Detect which cell encompasses the target text, then output its [x, y] center coordinate. 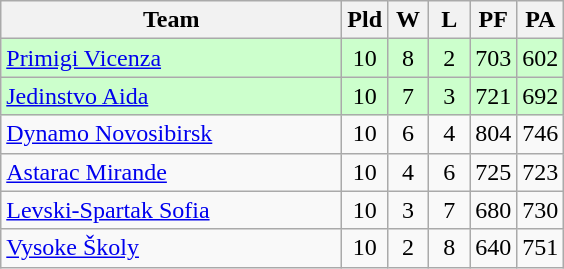
730 [540, 210]
Team [172, 20]
640 [494, 248]
L [450, 20]
746 [540, 134]
PF [494, 20]
Primigi Vicenza [172, 58]
723 [540, 172]
Dynamo Novosibirsk [172, 134]
Levski-Spartak Sofia [172, 210]
Pld [365, 20]
Jedinstvo Aida [172, 96]
Vysoke Školy [172, 248]
Astarac Mirande [172, 172]
703 [494, 58]
W [408, 20]
602 [540, 58]
725 [494, 172]
751 [540, 248]
721 [494, 96]
804 [494, 134]
PA [540, 20]
680 [494, 210]
692 [540, 96]
